Return the [x, y] coordinate for the center point of the cell that contains the specified text.  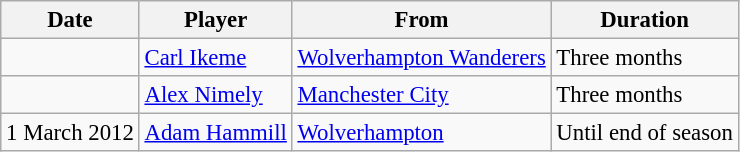
Player [216, 20]
Alex Nimely [216, 95]
From [422, 20]
Date [70, 20]
Wolverhampton [422, 133]
Until end of season [644, 133]
Adam Hammill [216, 133]
Wolverhampton Wanderers [422, 58]
Duration [644, 20]
1 March 2012 [70, 133]
Carl Ikeme [216, 58]
Manchester City [422, 95]
